Scan for the cell matching the given text and deliver its [x, y] coordinate at center. 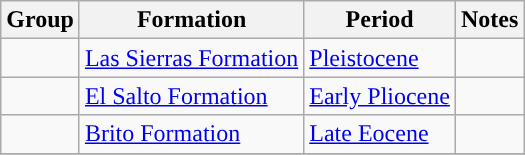
Early Pliocene [380, 96]
Brito Formation [191, 134]
El Salto Formation [191, 96]
Formation [191, 20]
Group [40, 20]
Late Eocene [380, 134]
Las Sierras Formation [191, 58]
Notes [489, 20]
Pleistocene [380, 58]
Period [380, 20]
